Return [x, y] of the center of cell containing provided text 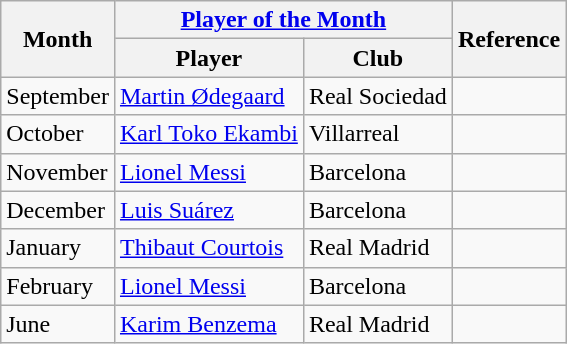
Luis Suárez [208, 210]
June [58, 324]
Villarreal [378, 134]
October [58, 134]
Karim Benzema [208, 324]
January [58, 248]
November [58, 172]
Thibaut Courtois [208, 248]
September [58, 96]
Martin Ødegaard [208, 96]
December [58, 210]
Player [208, 58]
Club [378, 58]
Real Sociedad [378, 96]
Reference [508, 39]
February [58, 286]
Karl Toko Ekambi [208, 134]
Month [58, 39]
Player of the Month [283, 20]
